Return [X, Y] of the center of cell containing provided text 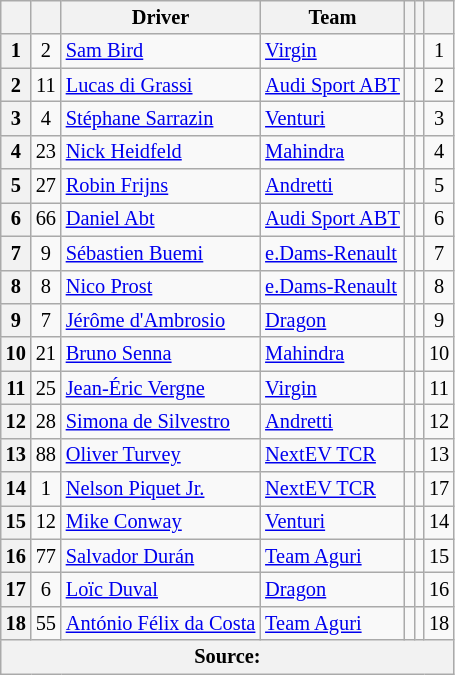
Source: [228, 657]
Stéphane Sarrazin [160, 118]
Nico Prost [160, 287]
Team [332, 17]
Nick Heidfeld [160, 152]
Simona de Silvestro [160, 421]
Oliver Turvey [160, 455]
21 [46, 354]
88 [46, 455]
55 [46, 623]
Jérôme d'Ambrosio [160, 320]
23 [46, 152]
Sam Bird [160, 51]
28 [46, 421]
Loïc Duval [160, 589]
Sébastien Buemi [160, 253]
António Félix da Costa [160, 623]
Salvador Durán [160, 556]
Lucas di Grassi [160, 85]
Jean-Éric Vergne [160, 388]
Nelson Piquet Jr. [160, 489]
77 [46, 556]
Mike Conway [160, 522]
Bruno Senna [160, 354]
Robin Frijns [160, 186]
25 [46, 388]
Driver [160, 17]
66 [46, 219]
27 [46, 186]
Daniel Abt [160, 219]
